Find where the given text appears and provide that cell's center as [x, y] coordinate. 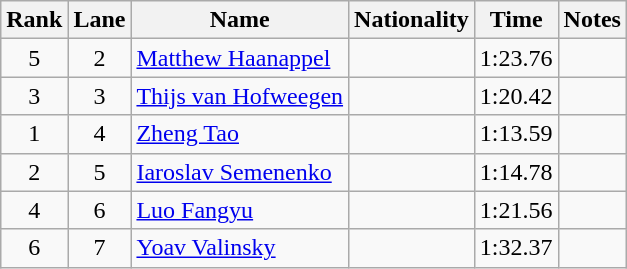
1:20.42 [516, 96]
Nationality [412, 20]
1:21.56 [516, 210]
Time [516, 20]
1:23.76 [516, 58]
1:13.59 [516, 134]
1:32.37 [516, 248]
7 [100, 248]
Lane [100, 20]
Luo Fangyu [240, 210]
1 [34, 134]
Iaroslav Semenenko [240, 172]
Yoav Valinsky [240, 248]
Zheng Tao [240, 134]
1:14.78 [516, 172]
Notes [592, 20]
Rank [34, 20]
Matthew Haanappel [240, 58]
Name [240, 20]
Thijs van Hofweegen [240, 96]
